Search for the cell housing the specified text and yield its [X, Y] center coordinate. 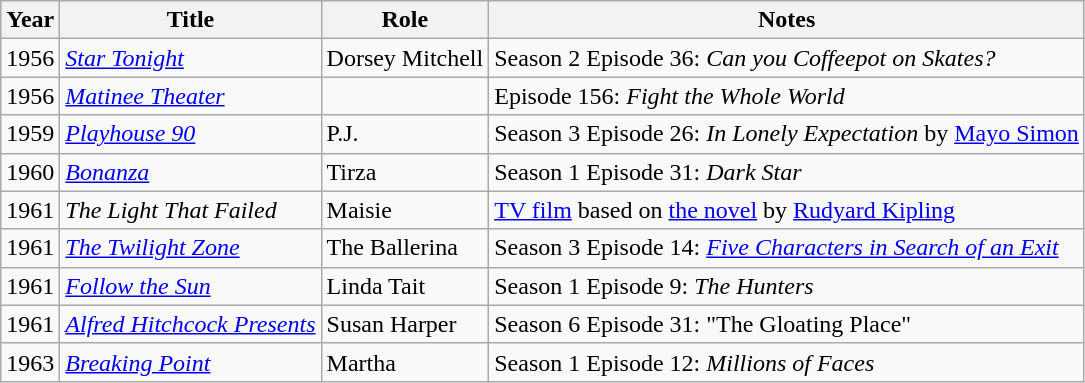
The Ballerina [405, 248]
Dorsey Mitchell [405, 58]
Linda Tait [405, 286]
Breaking Point [190, 362]
Title [190, 20]
The Twilight Zone [190, 248]
Season 3 Episode 14: Five Characters in Search of an Exit [787, 248]
Matinee Theater [190, 96]
Notes [787, 20]
Alfred Hitchcock Presents [190, 324]
Season 6 Episode 31: "The Gloating Place" [787, 324]
Bonanza [190, 172]
Martha [405, 362]
Follow the Sun [190, 286]
The Light That Failed [190, 210]
Playhouse 90 [190, 134]
P.J. [405, 134]
Episode 156: Fight the Whole World [787, 96]
1960 [30, 172]
TV film based on the novel by Rudyard Kipling [787, 210]
Season 1 Episode 31: Dark Star [787, 172]
Tirza [405, 172]
Susan Harper [405, 324]
1959 [30, 134]
Role [405, 20]
Star Tonight [190, 58]
1963 [30, 362]
Year [30, 20]
Maisie [405, 210]
Season 1 Episode 12: Millions of Faces [787, 362]
Season 1 Episode 9: The Hunters [787, 286]
Season 3 Episode 26: In Lonely Expectation by Mayo Simon [787, 134]
Season 2 Episode 36: Can you Coffeepot on Skates? [787, 58]
